Search for the cell housing the specified text and yield its (X, Y) center coordinate. 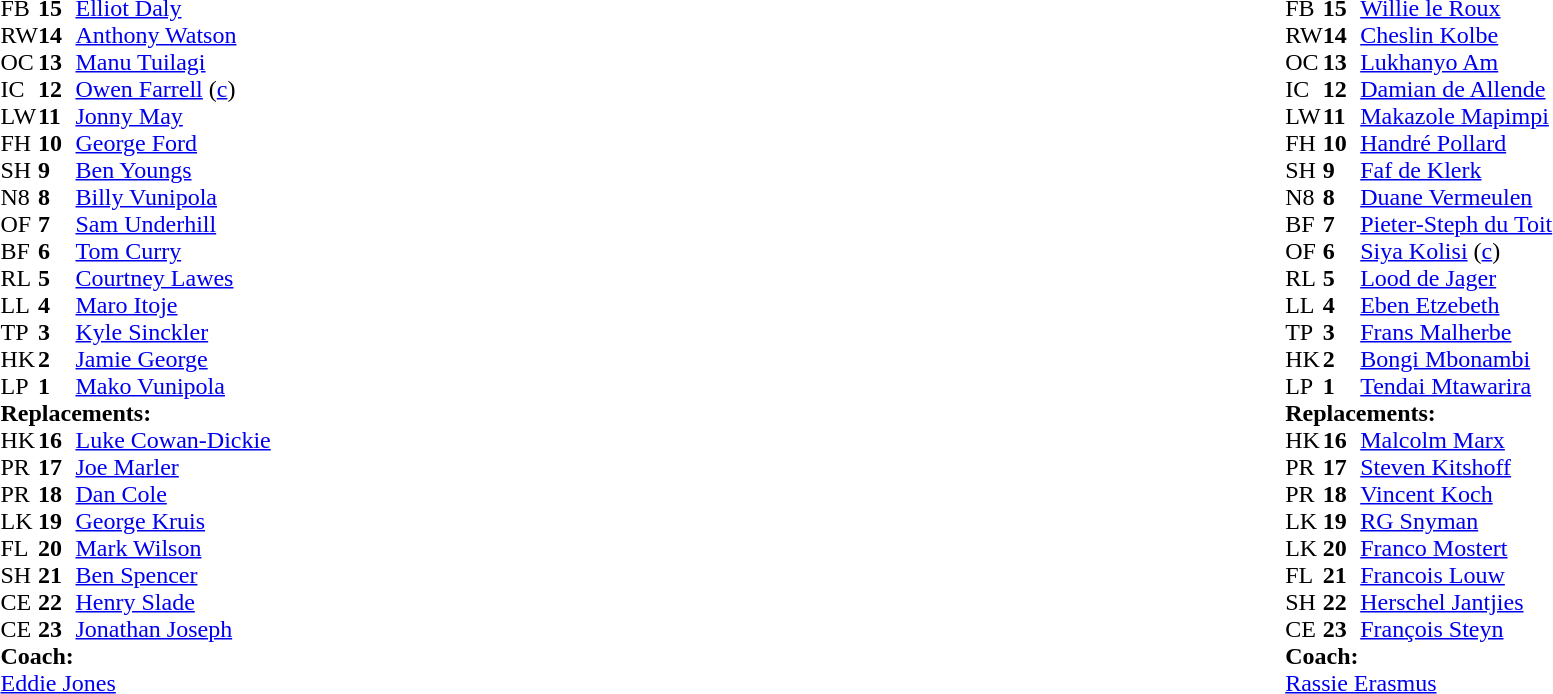
Pieter-Steph du Toit (1456, 224)
Luke Cowan-Dickie (174, 440)
Billy Vunipola (174, 198)
Lukhanyo Am (1456, 62)
Tom Curry (174, 252)
Ben Youngs (174, 170)
Steven Kitshoff (1456, 468)
Cheslin Kolbe (1456, 36)
Damian de Allende (1456, 90)
Lood de Jager (1456, 278)
Mark Wilson (174, 548)
George Kruis (174, 522)
Frans Malherbe (1456, 332)
Eben Etzebeth (1456, 306)
RG Snyman (1456, 522)
Siya Kolisi (c) (1456, 252)
Malcolm Marx (1456, 440)
Vincent Koch (1456, 494)
Jonathan Joseph (174, 630)
Henry Slade (174, 602)
Dan Cole (174, 494)
Owen Farrell (c) (174, 90)
Francois Louw (1456, 576)
Bongi Mbonambi (1456, 360)
Handré Pollard (1456, 144)
Sam Underhill (174, 224)
Courtney Lawes (174, 278)
Jamie George (174, 360)
Kyle Sinckler (174, 332)
François Steyn (1456, 630)
Mako Vunipola (174, 386)
Ben Spencer (174, 576)
Duane Vermeulen (1456, 198)
Franco Mostert (1456, 548)
Jonny May (174, 116)
Joe Marler (174, 468)
Maro Itoje (174, 306)
Herschel Jantjies (1456, 602)
Anthony Watson (174, 36)
Tendai Mtawarira (1456, 386)
Faf de Klerk (1456, 170)
Manu Tuilagi (174, 62)
George Ford (174, 144)
Makazole Mapimpi (1456, 116)
